Extract the [X, Y] coordinate from the center of the cell holding the provided text.  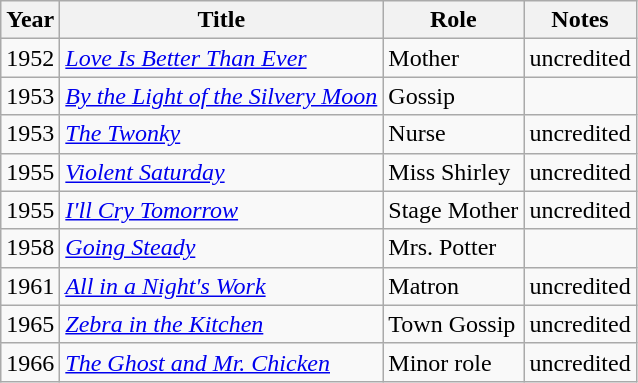
Love Is Better Than Ever [222, 58]
Title [222, 20]
Matron [454, 286]
Gossip [454, 96]
Mrs. Potter [454, 248]
Violent Saturday [222, 172]
Year [30, 20]
1952 [30, 58]
Stage Mother [454, 210]
By the Light of the Silvery Moon [222, 96]
I'll Cry Tomorrow [222, 210]
The Twonky [222, 134]
The Ghost and Mr. Chicken [222, 362]
Town Gossip [454, 324]
Notes [580, 20]
Miss Shirley [454, 172]
Minor role [454, 362]
1965 [30, 324]
Role [454, 20]
Mother [454, 58]
All in a Night's Work [222, 286]
Zebra in the Kitchen [222, 324]
1966 [30, 362]
Going Steady [222, 248]
1961 [30, 286]
1958 [30, 248]
Nurse [454, 134]
